Scan for the cell matching the given text and deliver its [x, y] coordinate at center. 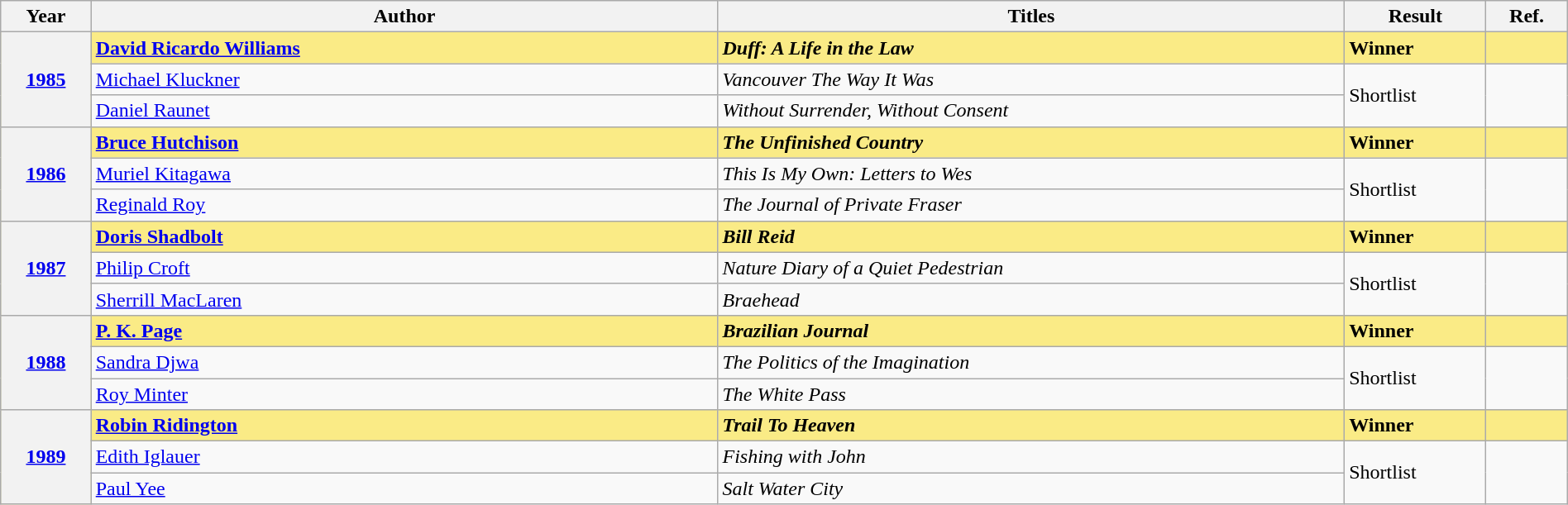
Muriel Kitagawa [404, 174]
Daniel Raunet [404, 111]
Paul Yee [404, 488]
1987 [46, 268]
The Unfinished Country [1031, 142]
Sherrill MacLaren [404, 299]
Bruce Hutchison [404, 142]
Author [404, 17]
Year [46, 17]
Reginald Roy [404, 205]
Ref. [1527, 17]
Philip Croft [404, 268]
Doris Shadbolt [404, 236]
Without Surrender, Without Consent [1031, 111]
1985 [46, 79]
Brazilian Journal [1031, 331]
Nature Diary of a Quiet Pedestrian [1031, 268]
Roy Minter [404, 394]
Sandra Djwa [404, 362]
Edith Iglauer [404, 457]
Michael Kluckner [404, 79]
1986 [46, 174]
The Politics of the Imagination [1031, 362]
Robin Ridington [404, 426]
P. K. Page [404, 331]
Titles [1031, 17]
Salt Water City [1031, 488]
Vancouver The Way It Was [1031, 79]
Duff: A Life in the Law [1031, 48]
Fishing with John [1031, 457]
Bill Reid [1031, 236]
1988 [46, 362]
The White Pass [1031, 394]
David Ricardo Williams [404, 48]
This Is My Own: Letters to Wes [1031, 174]
Trail To Heaven [1031, 426]
Braehead [1031, 299]
Result [1416, 17]
The Journal of Private Fraser [1031, 205]
1989 [46, 457]
